Output the (X, Y) coordinate of the center of the cell containing the given text.  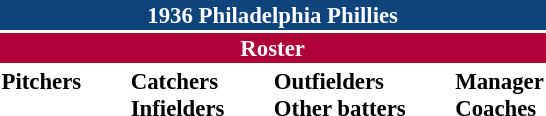
Roster (272, 48)
1936 Philadelphia Phillies (272, 15)
